Identify which cell holds the provided text, then report its [x, y] central coordinate. 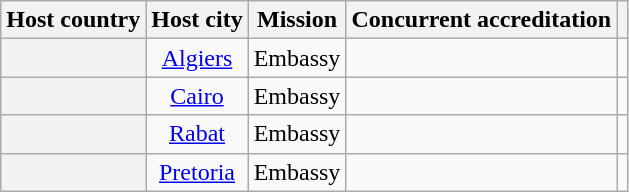
Algiers [197, 58]
Mission [297, 20]
Rabat [197, 134]
Host country [74, 20]
Pretoria [197, 172]
Host city [197, 20]
Concurrent accreditation [482, 20]
Cairo [197, 96]
